Extract the (x, y) coordinate from the center of the cell holding the provided text.  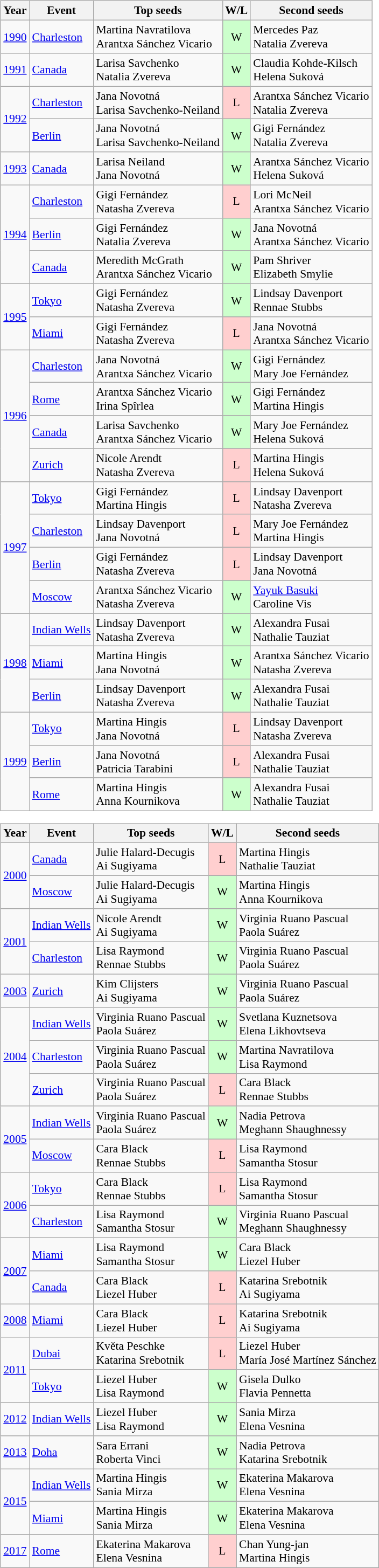
Nadia Petrova Meghann Shaughnessy (308, 1122)
Martina Navratilova Lisa Raymond (308, 1056)
1990 (15, 37)
2007 (15, 1271)
Doha (61, 1452)
Lindsay Davenport Rennae Stubbs (311, 300)
Martina Navratilova Arantxa Sánchez Vicario (158, 37)
Jana Novotná Patricia Tarabini (158, 761)
2000 (15, 875)
Lori McNeil Arantxa Sánchez Vicario (311, 202)
2008 (15, 1321)
Martina Hingis Nathalie Tauziat (308, 859)
Lisa Raymond Rennae Stubbs (151, 958)
Nicole Arendt Natasha Zvereva (158, 465)
Pam Shriver Elizabeth Smylie (311, 267)
Martina Hingis Helena Suková (311, 465)
1993 (15, 168)
1995 (15, 316)
1991 (15, 70)
Arantxa Sánchez Vicario Natalia Zvereva (311, 102)
1997 (15, 547)
Gisela Dulko Flavia Pennetta (308, 1386)
1992 (15, 119)
Larisa Savchenko Arantxa Sánchez Vicario (158, 432)
1998 (15, 663)
Liezel Huber María José Martínez Sánchez (308, 1353)
2015 (15, 1502)
2001 (15, 941)
2012 (15, 1419)
Svetlana Kuznetsova Elena Likhovtseva (308, 1024)
Gigi Fernández Mary Joe Fernández (311, 367)
2011 (15, 1370)
Květa Peschke Katarina Srebotnik (151, 1353)
2017 (15, 1551)
Meredith McGrath Arantxa Sánchez Vicario (158, 267)
Nicole Arendt Ai Sugiyama (151, 925)
Kim Clijsters Ai Sugiyama (151, 991)
2006 (15, 1205)
1994 (15, 234)
Larisa Neiland Jana Novotná (158, 168)
1999 (15, 761)
2013 (15, 1452)
Sania Mirza Elena Vesnina (308, 1419)
1996 (15, 416)
Dubai (61, 1353)
2003 (15, 991)
Mercedes Paz Natalia Zvereva (311, 37)
Nadia Petrova Katarina Srebotnik (308, 1452)
Arantxa Sánchez Vicario Helena Suková (311, 168)
2004 (15, 1056)
Virginia Ruano Pascual Meghann Shaughnessy (308, 1221)
Claudia Kohde-Kilsch Helena Suková (311, 70)
Yayuk Basuki Caroline Vis (311, 597)
2005 (15, 1139)
Mary Joe Fernández Helena Suková (311, 432)
Sara Errani Roberta Vinci (151, 1452)
Larisa Savchenko Natalia Zvereva (158, 70)
Arantxa Sánchez Vicario Irina Spîrlea (158, 399)
Chan Yung-jan Martina Hingis (308, 1551)
Mary Joe Fernández Martina Hingis (311, 530)
